Scan for the cell matching the given text and deliver its [x, y] coordinate at center. 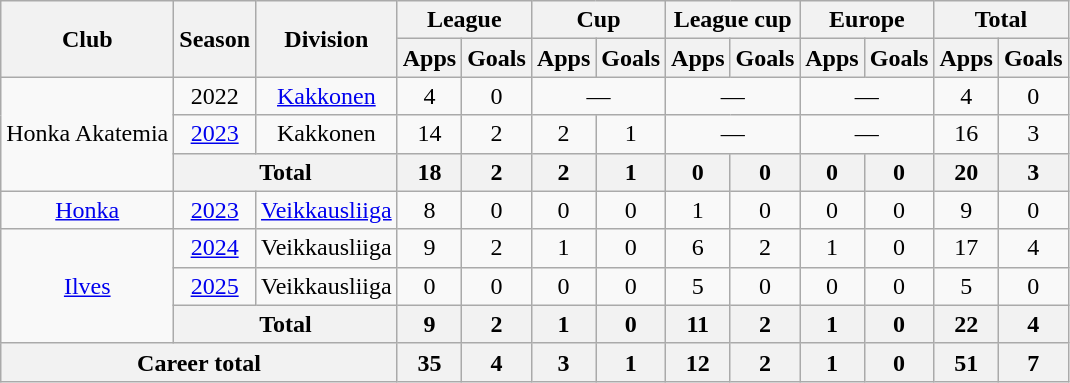
League cup [733, 20]
Honka [88, 210]
6 [698, 248]
12 [698, 362]
22 [966, 324]
2022 [215, 96]
Honka Akatemia [88, 134]
2025 [215, 286]
Career total [199, 362]
Division [327, 39]
League [464, 20]
Cup [598, 20]
Ilves [88, 286]
14 [429, 134]
8 [429, 210]
7 [1033, 362]
Europe [867, 20]
16 [966, 134]
35 [429, 362]
17 [966, 248]
Season [215, 39]
20 [966, 172]
11 [698, 324]
51 [966, 362]
18 [429, 172]
2024 [215, 248]
Club [88, 39]
